Determine the [x, y] coordinate at the center of the cell enclosing the given text.  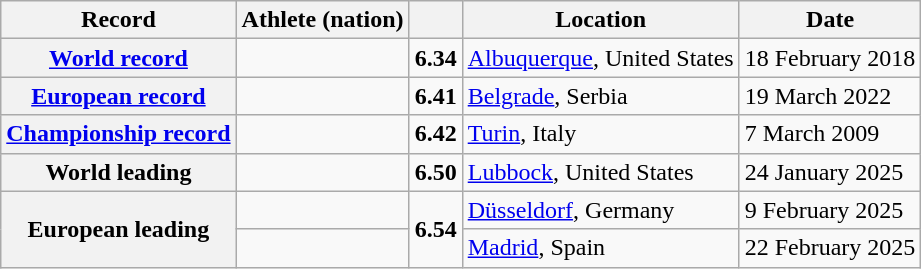
Date [830, 20]
6.50 [436, 172]
Albuquerque, United States [600, 58]
Belgrade, Serbia [600, 96]
7 March 2009 [830, 134]
19 March 2022 [830, 96]
6.42 [436, 134]
World record [118, 58]
World leading [118, 172]
Düsseldorf, Germany [600, 210]
Lubbock, United States [600, 172]
24 January 2025 [830, 172]
Athlete (nation) [322, 20]
Championship record [118, 134]
Record [118, 20]
Madrid, Spain [600, 248]
Turin, Italy [600, 134]
European record [118, 96]
6.41 [436, 96]
22 February 2025 [830, 248]
9 February 2025 [830, 210]
Location [600, 20]
6.34 [436, 58]
18 February 2018 [830, 58]
European leading [118, 229]
6.54 [436, 229]
